Output the (x, y) coordinate of the center of the cell containing the given text.  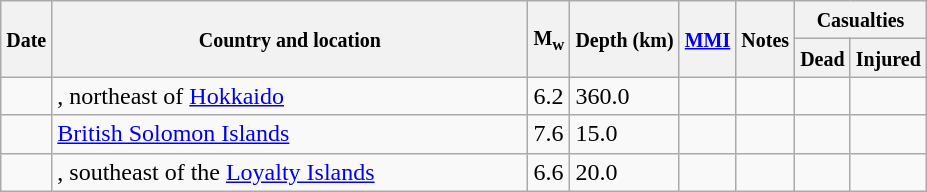
British Solomon Islands (290, 134)
Depth (km) (624, 39)
20.0 (624, 172)
6.6 (549, 172)
Date (26, 39)
6.2 (549, 96)
Dead (823, 58)
Notes (766, 39)
15.0 (624, 134)
, northeast of Hokkaido (290, 96)
360.0 (624, 96)
7.6 (549, 134)
Injured (888, 58)
Mw (549, 39)
MMI (708, 39)
Country and location (290, 39)
Casualties (861, 20)
, southeast of the Loyalty Islands (290, 172)
